Scan for the cell matching the given text and deliver its [X, Y] coordinate at center. 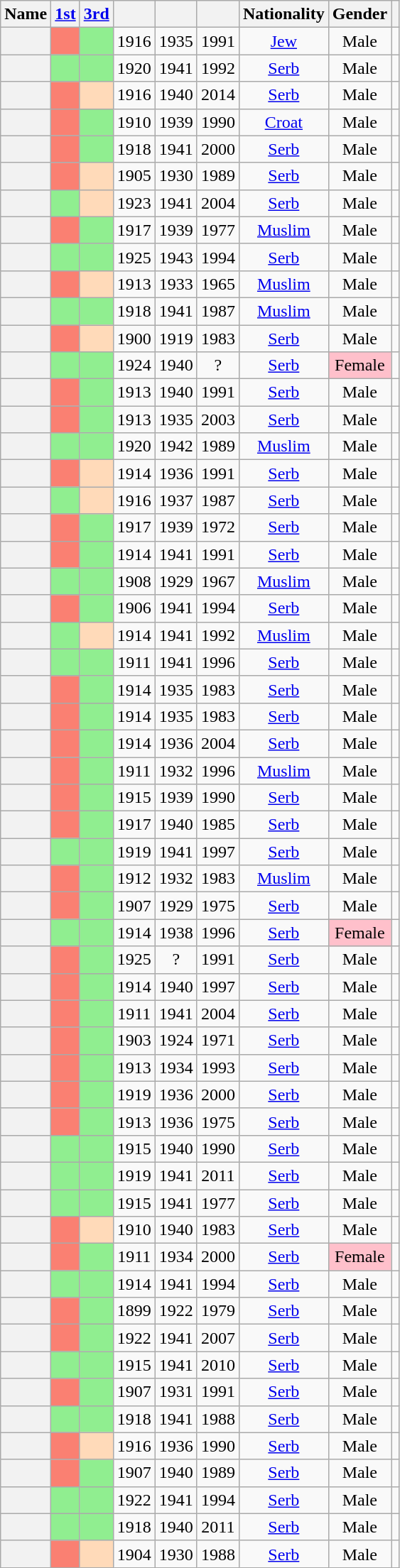
Croat [283, 122]
2010 [217, 1365]
Jew [283, 41]
1933 [176, 284]
2003 [217, 420]
1st [65, 14]
1937 [176, 500]
2007 [217, 1338]
1908 [134, 581]
2014 [217, 95]
1942 [176, 446]
Gender [360, 14]
1985 [217, 825]
Nationality [283, 14]
1905 [134, 176]
1912 [134, 879]
3rd [97, 14]
1900 [134, 339]
Name [26, 14]
1938 [176, 933]
1965 [217, 284]
1967 [217, 581]
1903 [134, 1041]
1971 [217, 1041]
1906 [134, 608]
1979 [217, 1311]
1972 [217, 527]
1931 [176, 1392]
1904 [134, 1554]
1899 [134, 1311]
1943 [176, 257]
1993 [217, 1068]
1923 [134, 203]
